Locate the cell with the specified text and output its [x, y] center coordinate. 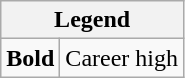
Legend [92, 20]
Bold [30, 58]
Career high [122, 58]
